Detect which cell encompasses the target text, then output its (x, y) center coordinate. 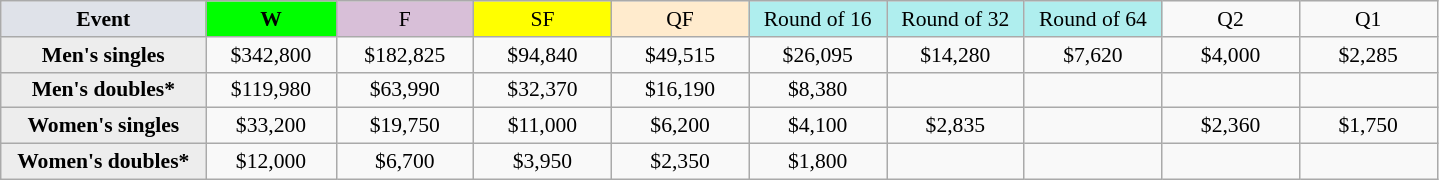
$7,620 (1093, 55)
F (405, 19)
$2,285 (1368, 55)
Q2 (1231, 19)
Round of 64 (1093, 19)
$33,200 (271, 126)
$26,095 (818, 55)
Q1 (1368, 19)
$19,750 (405, 126)
$342,800 (271, 55)
$2,835 (955, 126)
W (271, 19)
$12,000 (271, 162)
$119,980 (271, 90)
QF (680, 19)
$1,800 (818, 162)
$2,360 (1231, 126)
Event (104, 19)
Round of 16 (818, 19)
$11,000 (543, 126)
Men's doubles* (104, 90)
$63,990 (405, 90)
$14,280 (955, 55)
$32,370 (543, 90)
Round of 32 (955, 19)
Men's singles (104, 55)
$8,380 (818, 90)
$3,950 (543, 162)
$16,190 (680, 90)
$2,350 (680, 162)
$1,750 (1368, 126)
$94,840 (543, 55)
$182,825 (405, 55)
$4,000 (1231, 55)
$6,700 (405, 162)
Women's singles (104, 126)
Women's doubles* (104, 162)
$49,515 (680, 55)
$6,200 (680, 126)
$4,100 (818, 126)
SF (543, 19)
